Identify which cell holds the provided text, then report its (x, y) central coordinate. 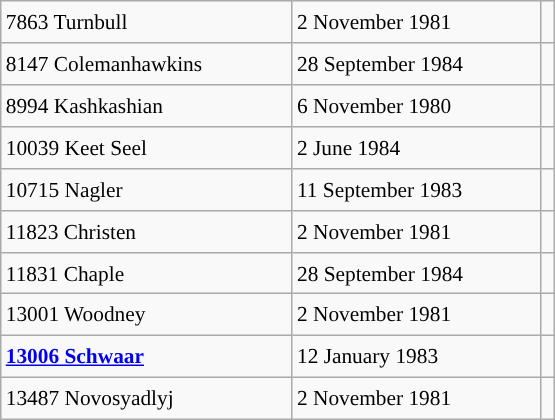
11823 Christen (146, 231)
8147 Colemanhawkins (146, 64)
7863 Turnbull (146, 22)
2 June 1984 (416, 148)
11 September 1983 (416, 189)
13006 Schwaar (146, 357)
8994 Kashkashian (146, 106)
13001 Woodney (146, 315)
13487 Novosyadlyj (146, 399)
10039 Keet Seel (146, 148)
11831 Chaple (146, 273)
12 January 1983 (416, 357)
6 November 1980 (416, 106)
10715 Nagler (146, 189)
